From the cell containing the given text, extract its center point as (X, Y) coordinate. 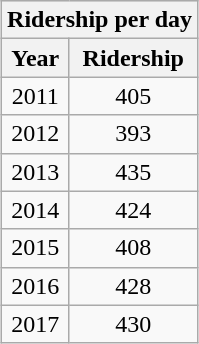
2013 (36, 172)
2017 (36, 324)
424 (134, 210)
430 (134, 324)
Ridership (134, 58)
2012 (36, 134)
428 (134, 286)
2015 (36, 248)
Year (36, 58)
2016 (36, 286)
435 (134, 172)
2011 (36, 96)
2014 (36, 210)
405 (134, 96)
Ridership per day (100, 20)
393 (134, 134)
408 (134, 248)
